Capture the cell that displays the provided text and extract its (X, Y) central coordinate. 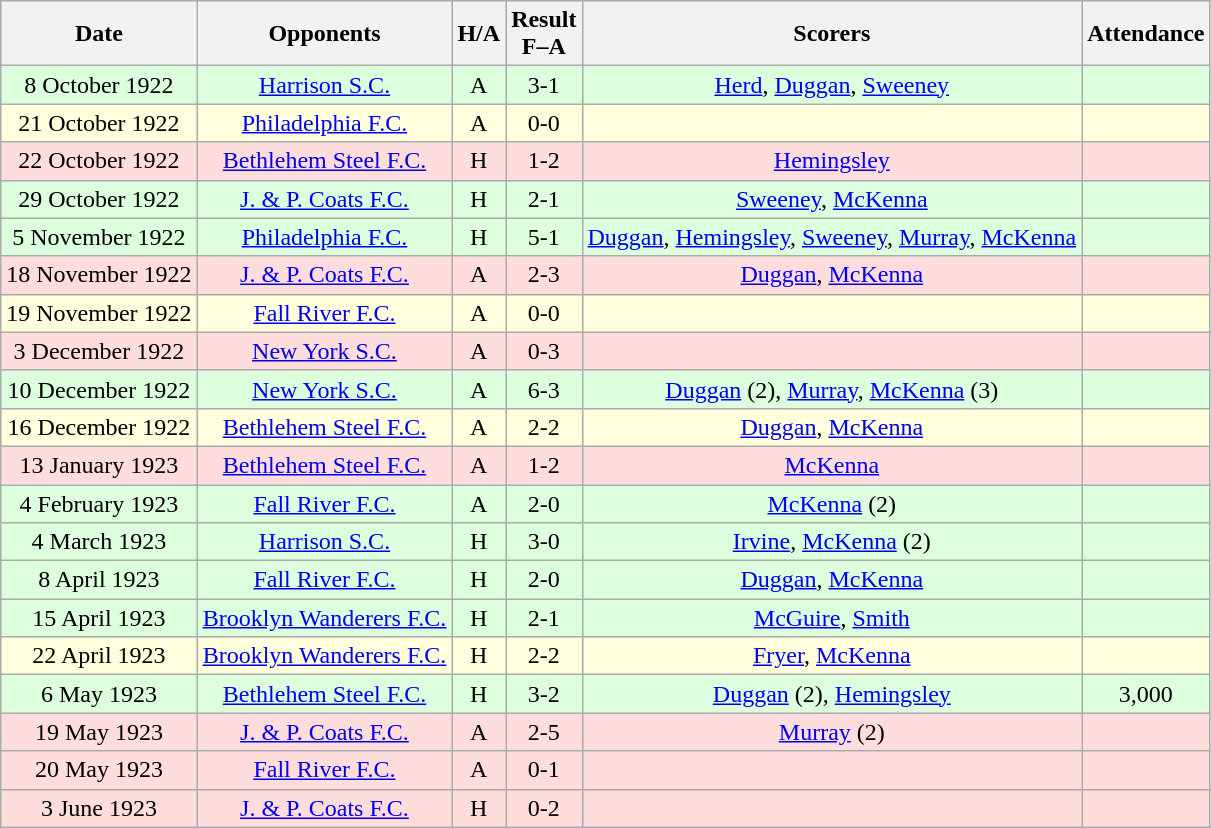
3-2 (544, 694)
2-3 (544, 275)
Duggan (2), Hemingsley (832, 694)
Scorers (832, 34)
Murray (2) (832, 732)
Irvine, McKenna (2) (832, 542)
15 April 1923 (99, 618)
4 February 1923 (99, 503)
3-0 (544, 542)
6 May 1923 (99, 694)
H/A (479, 34)
5-1 (544, 237)
4 March 1923 (99, 542)
8 October 1922 (99, 85)
19 May 1923 (99, 732)
Herd, Duggan, Sweeney (832, 85)
18 November 1922 (99, 275)
29 October 1922 (99, 199)
Date (99, 34)
Duggan, Hemingsley, Sweeney, Murray, McKenna (832, 237)
19 November 1922 (99, 313)
6-3 (544, 389)
0-2 (544, 808)
2-5 (544, 732)
5 November 1922 (99, 237)
3 December 1922 (99, 351)
3 June 1923 (99, 808)
10 December 1922 (99, 389)
22 October 1922 (99, 161)
Sweeney, McKenna (832, 199)
0-1 (544, 770)
McGuire, Smith (832, 618)
Fryer, McKenna (832, 656)
Duggan (2), Murray, McKenna (3) (832, 389)
8 April 1923 (99, 580)
21 October 1922 (99, 123)
3-1 (544, 85)
16 December 1922 (99, 427)
0-3 (544, 351)
Attendance (1146, 34)
20 May 1923 (99, 770)
ResultF–A (544, 34)
22 April 1923 (99, 656)
Opponents (324, 34)
3,000 (1146, 694)
McKenna (832, 465)
McKenna (2) (832, 503)
13 January 1923 (99, 465)
Hemingsley (832, 161)
